Identify which cell holds the provided text, then report its (X, Y) central coordinate. 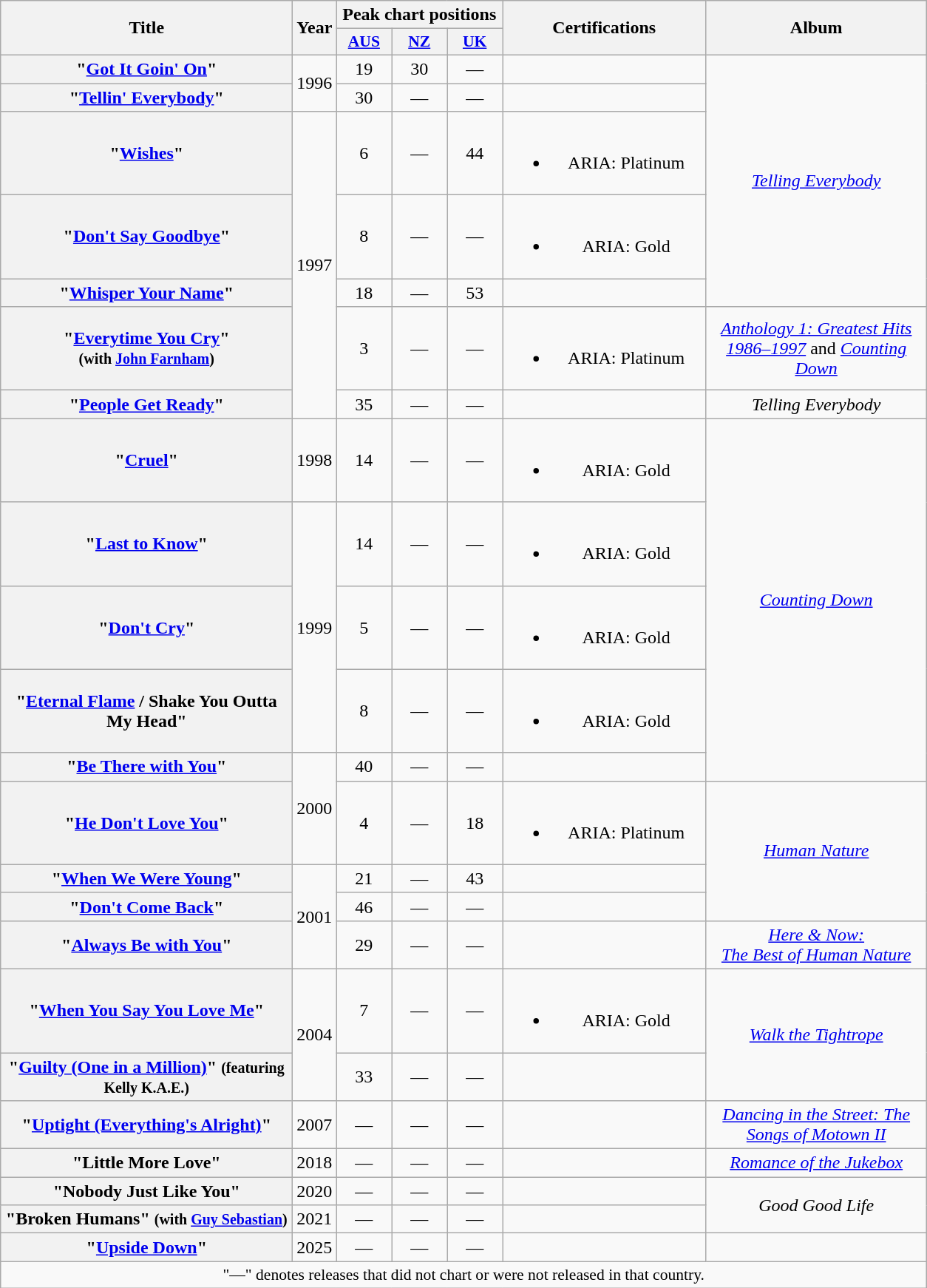
Here & Now:The Best of Human Nature (816, 945)
Album (816, 28)
"Eternal Flame / Shake You Outta My Head" (146, 711)
2021 (315, 1219)
33 (364, 1077)
"When We Were Young" (146, 878)
43 (475, 878)
2020 (315, 1191)
21 (364, 878)
2018 (315, 1163)
"Everytime You Cry"(with John Farnham) (146, 349)
46 (364, 906)
NZ (420, 42)
"People Get Ready" (146, 404)
"He Don't Love You" (146, 822)
2007 (315, 1125)
2025 (315, 1247)
Title (146, 28)
"Cruel" (146, 460)
"When You Say You Love Me" (146, 1010)
"—" denotes releases that did not chart or were not released in that country. (464, 1275)
"Wishes" (146, 154)
2000 (315, 809)
"Little More Love" (146, 1163)
"Don't Come Back" (146, 906)
1997 (315, 265)
Counting Down (816, 600)
4 (364, 822)
"Tellin' Everybody" (146, 97)
"Always Be with You" (146, 945)
"Upside Down" (146, 1247)
Romance of the Jukebox (816, 1163)
"Whisper Your Name" (146, 293)
"Last to Know" (146, 544)
3 (364, 349)
Dancing in the Street: The Songs of Motown II (816, 1125)
Certifications (605, 28)
Year (315, 28)
1998 (315, 460)
29 (364, 945)
"Don't Say Goodbye" (146, 237)
Walk the Tightrope (816, 1034)
"Got It Goin' On" (146, 69)
35 (364, 404)
2001 (315, 917)
40 (364, 767)
19 (364, 69)
"Guilty (One in a Million)" (featuring Kelly K.A.E.) (146, 1077)
53 (475, 293)
44 (475, 154)
Good Good Life (816, 1205)
Anthology 1: Greatest Hits1986–1997 and Counting Down (816, 349)
"Broken Humans" (with Guy Sebastian) (146, 1219)
UK (475, 42)
Peak chart positions (420, 15)
"Don't Cry" (146, 627)
6 (364, 154)
AUS (364, 42)
5 (364, 627)
Human Nature (816, 850)
"Be There with You" (146, 767)
7 (364, 1010)
"Nobody Just Like You" (146, 1191)
2004 (315, 1034)
1999 (315, 627)
"Uptight (Everything's Alright)" (146, 1125)
1996 (315, 83)
